Provide the [X, Y] coordinate of the cell's center where the given text is located.  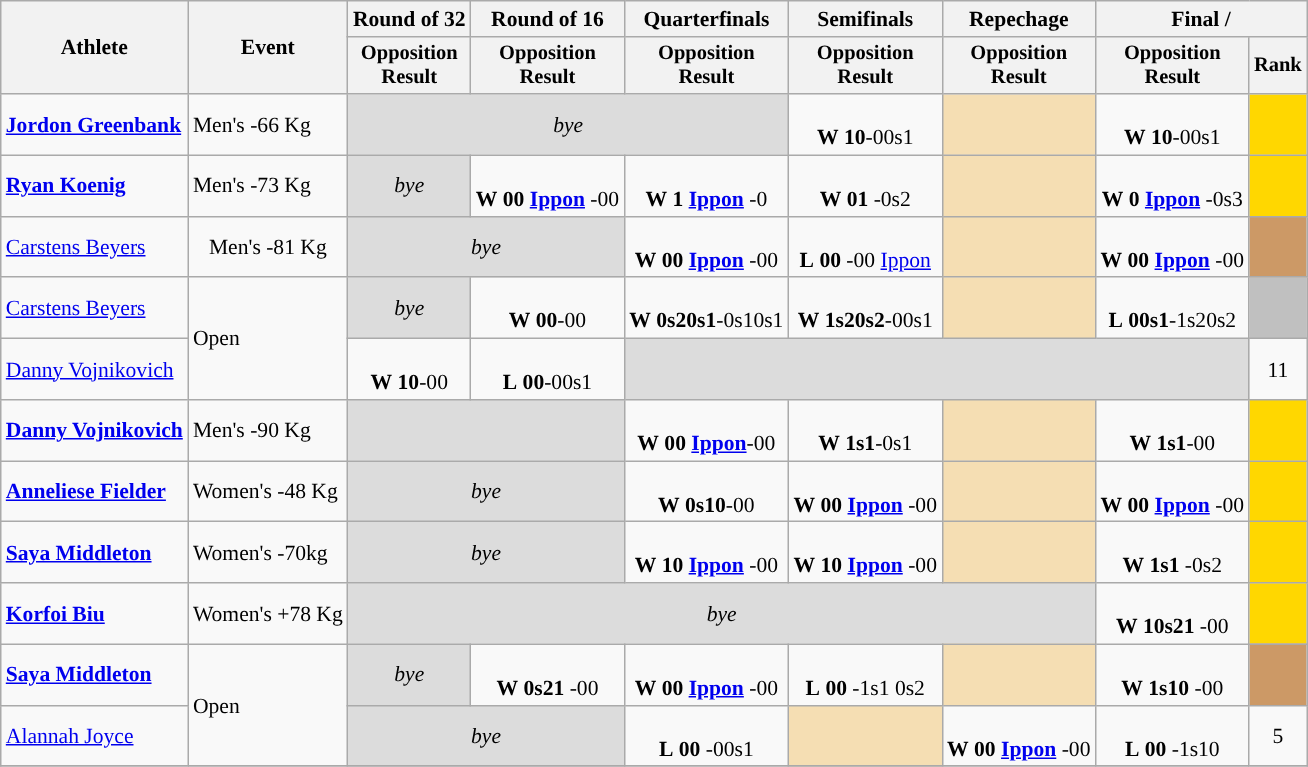
Event [268, 48]
L 00-00s1 [548, 370]
Alannah Joyce [94, 736]
Final / [1202, 19]
Women's -70kg [268, 552]
L 00 -00 Ippon [865, 248]
W 00 Ippon-00 [706, 430]
Round of 16 [548, 19]
Repechage [1019, 19]
W 1s20s2-00s1 [865, 308]
L 00 -1s1 0s2 [865, 676]
W 0 Ippon -0s3 [1173, 186]
W 1s1-00 [1173, 430]
W 1s1 -0s2 [1173, 552]
Men's -90 Kg [268, 430]
Round of 32 [410, 19]
Men's -81 Kg [268, 248]
L 00 -1s10 [1173, 736]
Men's -73 Kg [268, 186]
W 1s10 -00 [1173, 676]
W 00-00 [548, 308]
W 10-00 [410, 370]
5 [1278, 736]
Women's -48 Kg [268, 492]
W 0s21 -00 [548, 676]
L 00 -00s1 [706, 736]
Semifinals [865, 19]
W 0s10-00 [706, 492]
Korfoi Biu [94, 614]
W 0s20s1-0s10s1 [706, 308]
L 00s1-1s20s2 [1173, 308]
W 1 Ippon -0 [706, 186]
Quarterfinals [706, 19]
W 1s1-0s1 [865, 430]
Rank [1278, 66]
W 10s21 -00 [1173, 614]
Anneliese Fielder [94, 492]
Ryan Koenig [94, 186]
W 01 -0s2 [865, 186]
Athlete [94, 48]
Jordon Greenbank [94, 124]
Men's -66 Kg [268, 124]
Women's +78 Kg [268, 614]
11 [1278, 370]
